Find where the given text appears and provide that cell's center as [X, Y] coordinate. 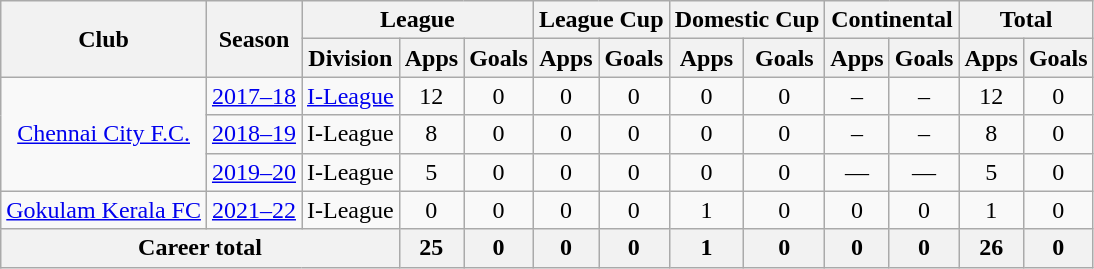
26 [991, 248]
2018–19 [254, 134]
League Cup [601, 20]
Season [254, 39]
2019–20 [254, 172]
League [418, 20]
Total [1026, 20]
Gokulam Kerala FC [104, 210]
Continental [892, 20]
Chennai City F.C. [104, 134]
Club [104, 39]
Division [351, 58]
2021–22 [254, 210]
Domestic Cup [747, 20]
25 [431, 248]
Career total [200, 248]
2017–18 [254, 96]
